Search for the cell housing the specified text and yield its [X, Y] center coordinate. 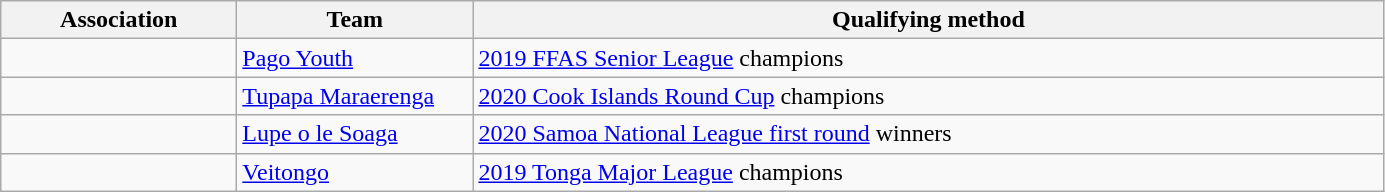
Lupe o le Soaga [355, 134]
Veitongo [355, 172]
2019 Tonga Major League champions [928, 172]
2020 Cook Islands Round Cup champions [928, 96]
Tupapa Maraerenga [355, 96]
Association [119, 20]
Team [355, 20]
2020 Samoa National League first round winners [928, 134]
Qualifying method [928, 20]
Pago Youth [355, 58]
2019 FFAS Senior League champions [928, 58]
